Detect which cell encompasses the target text, then output its [x, y] center coordinate. 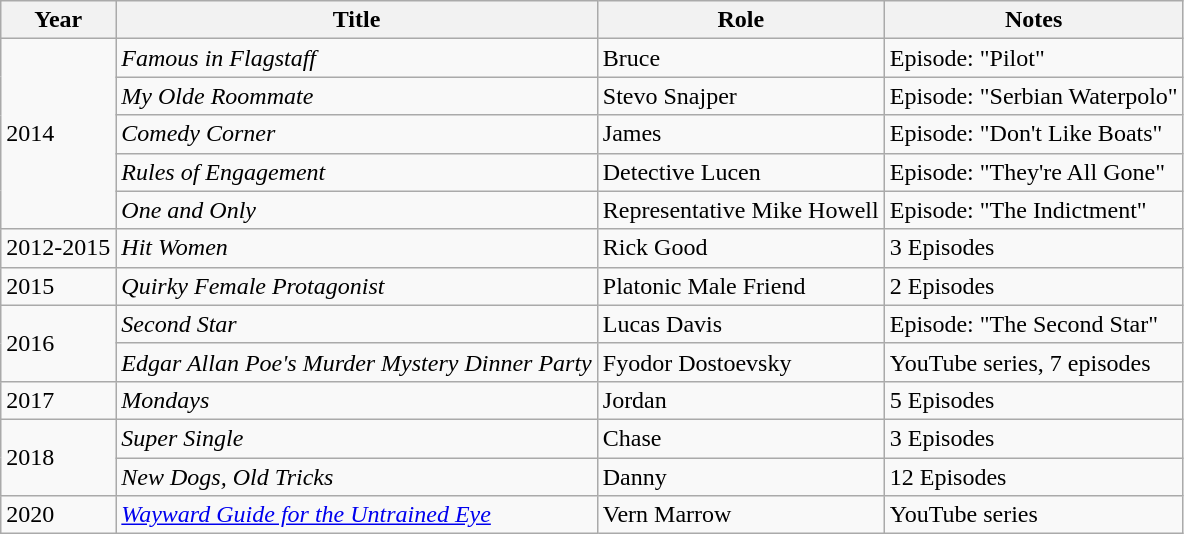
2020 [58, 515]
New Dogs, Old Tricks [356, 477]
Lucas Davis [740, 324]
YouTube series, 7 episodes [1034, 362]
One and Only [356, 210]
2015 [58, 286]
Fyodor Dostoevsky [740, 362]
2016 [58, 343]
12 Episodes [1034, 477]
Episode: "Don't Like Boats" [1034, 134]
Role [740, 20]
Comedy Corner [356, 134]
Jordan [740, 400]
Chase [740, 438]
Mondays [356, 400]
My Olde Roommate [356, 96]
Wayward Guide for the Untrained Eye [356, 515]
Vern Marrow [740, 515]
Danny [740, 477]
Famous in Flagstaff [356, 58]
2017 [58, 400]
Super Single [356, 438]
Notes [1034, 20]
Episode: "They're All Gone" [1034, 172]
Stevo Snajper [740, 96]
Detective Lucen [740, 172]
Bruce [740, 58]
James [740, 134]
Quirky Female Protagonist [356, 286]
Second Star [356, 324]
2 Episodes [1034, 286]
Rules of Engagement [356, 172]
Title [356, 20]
Episode: "The Indictment" [1034, 210]
Representative Mike Howell [740, 210]
Platonic Male Friend [740, 286]
Year [58, 20]
Episode: "The Second Star" [1034, 324]
2012-2015 [58, 248]
Episode: "Pilot" [1034, 58]
YouTube series [1034, 515]
2018 [58, 457]
5 Episodes [1034, 400]
Episode: "Serbian Waterpolo" [1034, 96]
Edgar Allan Poe's Murder Mystery Dinner Party [356, 362]
Hit Women [356, 248]
2014 [58, 134]
Rick Good [740, 248]
